Identify which cell holds the provided text, then report its [x, y] central coordinate. 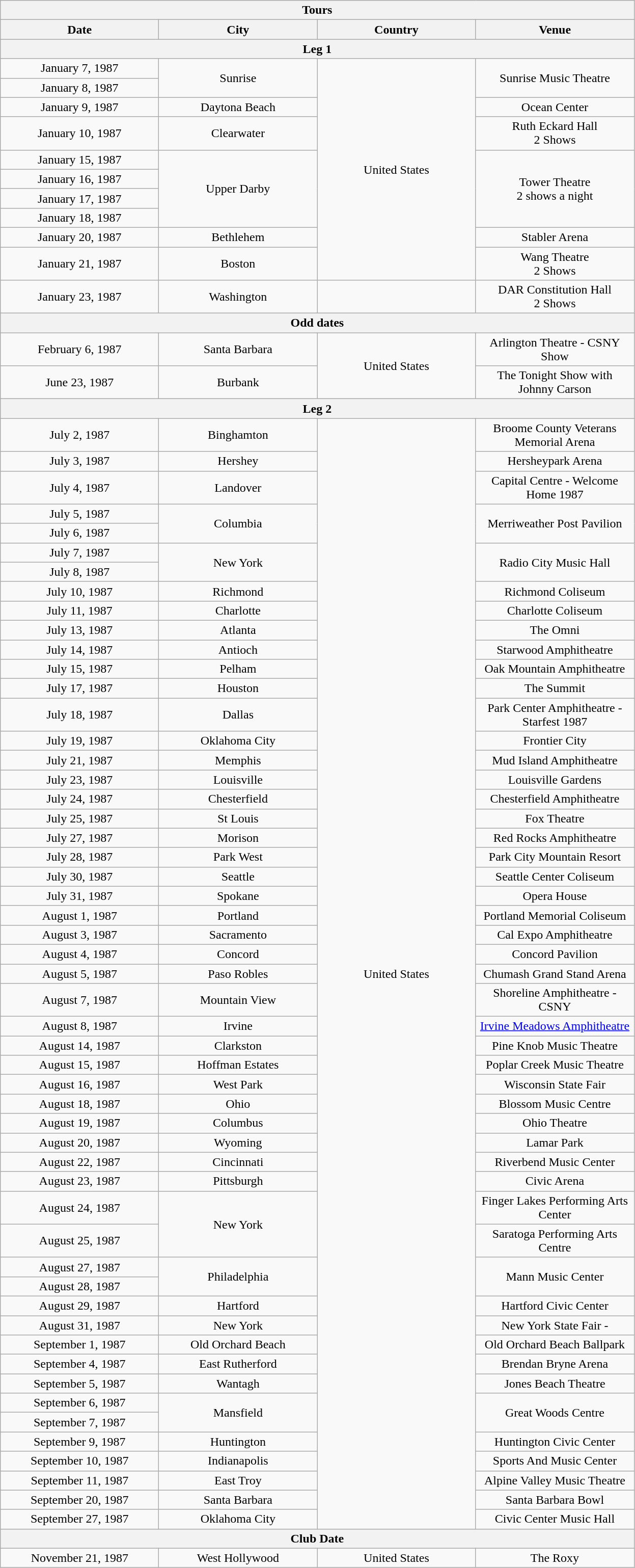
Huntington Civic Center [555, 1442]
September 9, 1987 [79, 1442]
Saratoga Performing Arts Centre [555, 1240]
August 14, 1987 [79, 1046]
August 23, 1987 [79, 1181]
Seattle [238, 876]
Morison [238, 838]
Columbus [238, 1123]
January 17, 1987 [79, 198]
August 8, 1987 [79, 1026]
July 21, 1987 [79, 760]
Richmond [238, 591]
November 21, 1987 [79, 1558]
August 29, 1987 [79, 1306]
Poplar Creek Music Theatre [555, 1065]
July 17, 1987 [79, 688]
Civic Center Music Hall [555, 1519]
Richmond Coliseum [555, 591]
September 1, 1987 [79, 1345]
Riverbend Music Center [555, 1162]
January 10, 1987 [79, 134]
January 15, 1987 [79, 160]
East Troy [238, 1480]
Concord Pavilion [555, 954]
Park Center Amphitheatre - Starfest 1987 [555, 714]
Chesterfield [238, 799]
Columbia [238, 523]
January 9, 1987 [79, 107]
Clearwater [238, 134]
July 23, 1987 [79, 780]
Ruth Eckard Hall2 Shows [555, 134]
January 23, 1987 [79, 297]
July 30, 1987 [79, 876]
Dallas [238, 714]
Jones Beach Theatre [555, 1384]
January 18, 1987 [79, 218]
January 20, 1987 [79, 237]
July 5, 1987 [79, 514]
Binghamton [238, 435]
September 10, 1987 [79, 1461]
Mann Music Center [555, 1277]
Sunrise [238, 78]
July 31, 1987 [79, 896]
July 25, 1987 [79, 818]
July 15, 1987 [79, 669]
August 18, 1987 [79, 1104]
Brendan Bryne Arena [555, 1364]
August 15, 1987 [79, 1065]
Portland Memorial Coliseum [555, 915]
Cincinnati [238, 1162]
Capital Centre - Welcome Home 1987 [555, 487]
Washington [238, 297]
Seattle Center Coliseum [555, 876]
August 28, 1987 [79, 1286]
Great Woods Centre [555, 1413]
Atlanta [238, 630]
Cal Expo Amphitheatre [555, 935]
July 7, 1987 [79, 552]
Chumash Grand Stand Arena [555, 974]
Alpine Valley Music Theatre [555, 1480]
Bethlehem [238, 237]
Irvine [238, 1026]
St Louis [238, 818]
Mountain View [238, 1000]
Odd dates [317, 323]
September 20, 1987 [79, 1500]
August 24, 1987 [79, 1208]
Sunrise Music Theatre [555, 78]
July 8, 1987 [79, 572]
Frontier City [555, 741]
Park City Mountain Resort [555, 857]
Blossom Music Centre [555, 1104]
Date [79, 30]
Landover [238, 487]
Venue [555, 30]
Old Orchard Beach [238, 1345]
August 16, 1987 [79, 1084]
East Rutherford [238, 1364]
July 6, 1987 [79, 533]
July 2, 1987 [79, 435]
Antioch [238, 650]
January 7, 1987 [79, 68]
Wyoming [238, 1142]
Indianapolis [238, 1461]
Daytona Beach [238, 107]
January 16, 1987 [79, 179]
July 19, 1987 [79, 741]
Charlotte Coliseum [555, 610]
The Tonight Show with Johnny Carson [555, 382]
September 6, 1987 [79, 1403]
Philadelphia [238, 1277]
Fox Theatre [555, 818]
September 5, 1987 [79, 1384]
September 4, 1987 [79, 1364]
Louisville [238, 780]
Memphis [238, 760]
July 18, 1987 [79, 714]
DAR Constitution Hall2 Shows [555, 297]
Finger Lakes Performing Arts Center [555, 1208]
Country [396, 30]
August 5, 1987 [79, 974]
Santa Barbara Bowl [555, 1500]
Sacramento [238, 935]
Ohio Theatre [555, 1123]
Tower Theatre2 shows a night [555, 189]
Civic Arena [555, 1181]
August 31, 1987 [79, 1325]
January 8, 1987 [79, 88]
West Park [238, 1084]
Charlotte [238, 610]
February 6, 1987 [79, 350]
New York State Fair - [555, 1325]
Pelham [238, 669]
July 3, 1987 [79, 461]
Upper Darby [238, 189]
Portland [238, 915]
West Hollywood [238, 1558]
July 13, 1987 [79, 630]
July 14, 1987 [79, 650]
City [238, 30]
Hoffman Estates [238, 1065]
June 23, 1987 [79, 382]
Club Date [317, 1538]
Radio City Music Hall [555, 562]
Ohio [238, 1104]
Louisville Gardens [555, 780]
Hartford [238, 1306]
Leg 2 [317, 409]
Irvine Meadows Amphitheatre [555, 1026]
July 27, 1987 [79, 838]
August 4, 1987 [79, 954]
Hersheypark Arena [555, 461]
Stabler Arena [555, 237]
Red Rocks Amphitheatre [555, 838]
Mansfield [238, 1413]
Sports And Music Center [555, 1461]
The Roxy [555, 1558]
Mud Island Amphitheatre [555, 760]
Hershey [238, 461]
Tours [317, 10]
August 7, 1987 [79, 1000]
August 20, 1987 [79, 1142]
July 24, 1987 [79, 799]
January 21, 1987 [79, 263]
Huntington [238, 1442]
Ocean Center [555, 107]
Houston [238, 688]
August 3, 1987 [79, 935]
Chesterfield Amphitheatre [555, 799]
The Summit [555, 688]
Paso Robles [238, 974]
Park West [238, 857]
Opera House [555, 896]
August 25, 1987 [79, 1240]
Spokane [238, 896]
Leg 1 [317, 49]
September 27, 1987 [79, 1519]
The Omni [555, 630]
Wisconsin State Fair [555, 1084]
August 22, 1987 [79, 1162]
Arlington Theatre - CSNY Show [555, 350]
Shoreline Amphitheatre - CSNY [555, 1000]
Oak Mountain Amphitheatre [555, 669]
Broome County Veterans Memorial Arena [555, 435]
Wantagh [238, 1384]
Lamar Park [555, 1142]
Burbank [238, 382]
Boston [238, 263]
Pittsburgh [238, 1181]
August 1, 1987 [79, 915]
Starwood Amphitheatre [555, 650]
Pine Knob Music Theatre [555, 1046]
July 10, 1987 [79, 591]
Concord [238, 954]
August 19, 1987 [79, 1123]
Old Orchard Beach Ballpark [555, 1345]
September 11, 1987 [79, 1480]
Wang Theatre2 Shows [555, 263]
Merriweather Post Pavilion [555, 523]
July 11, 1987 [79, 610]
August 27, 1987 [79, 1267]
July 28, 1987 [79, 857]
Hartford Civic Center [555, 1306]
July 4, 1987 [79, 487]
September 7, 1987 [79, 1422]
Clarkston [238, 1046]
